Find where the given text appears and provide that cell's center as [X, Y] coordinate. 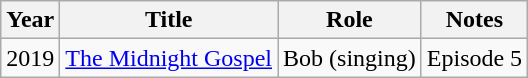
Title [169, 20]
Episode 5 [474, 58]
Notes [474, 20]
2019 [30, 58]
Year [30, 20]
Bob (singing) [350, 58]
Role [350, 20]
The Midnight Gospel [169, 58]
